Determine the [x, y] coordinate at the center of the cell enclosing the given text.  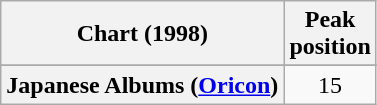
15 [330, 85]
Chart (1998) [142, 34]
Japanese Albums (Oricon) [142, 85]
Peakposition [330, 34]
